Determine the [X, Y] coordinate at the center of the cell enclosing the given text.  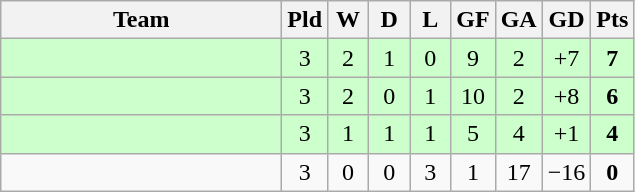
Team [142, 20]
D [390, 20]
17 [518, 172]
7 [612, 58]
+8 [566, 96]
10 [473, 96]
6 [612, 96]
5 [473, 134]
+7 [566, 58]
−16 [566, 172]
GF [473, 20]
W [348, 20]
GD [566, 20]
Pts [612, 20]
GA [518, 20]
9 [473, 58]
L [430, 20]
+1 [566, 134]
Pld [305, 20]
